Pinpoint the cell where the given text exists, returning its [X, Y] midpoint coordinate. 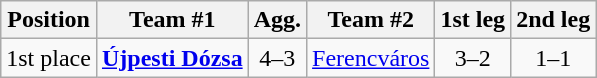
Team #2 [371, 20]
1st place [49, 58]
1–1 [554, 58]
Position [49, 20]
Agg. [277, 20]
2nd leg [554, 20]
Ferencváros [371, 58]
Team #1 [172, 20]
3–2 [473, 58]
4–3 [277, 58]
1st leg [473, 20]
Újpesti Dózsa [172, 58]
